Pinpoint the cell where the given text exists, returning its [x, y] midpoint coordinate. 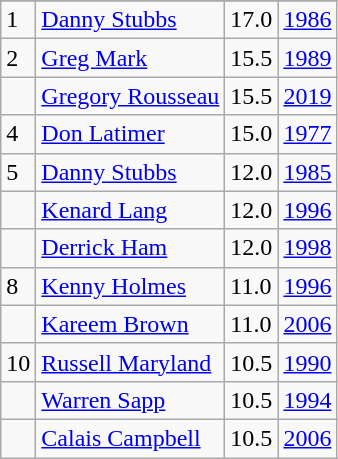
1 [18, 20]
Warren Sapp [130, 400]
Kenny Holmes [130, 286]
4 [18, 134]
Russell Maryland [130, 362]
Kareem Brown [130, 324]
10 [18, 362]
Calais Campbell [130, 438]
1985 [308, 172]
2019 [308, 96]
Kenard Lang [130, 210]
15.0 [252, 134]
1994 [308, 400]
17.0 [252, 20]
2 [18, 58]
5 [18, 172]
1990 [308, 362]
Gregory Rousseau [130, 96]
Don Latimer [130, 134]
8 [18, 286]
1989 [308, 58]
Greg Mark [130, 58]
1986 [308, 20]
Derrick Ham [130, 248]
1977 [308, 134]
1998 [308, 248]
